Capture the cell that displays the provided text and extract its [X, Y] central coordinate. 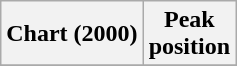
Peakposition [189, 34]
Chart (2000) [72, 34]
